From the cell containing the given text, extract its center point as (X, Y) coordinate. 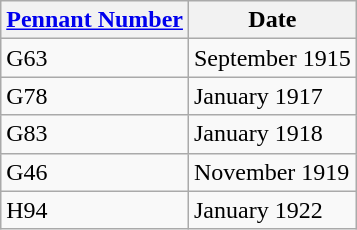
G83 (95, 134)
Date (272, 20)
H94 (95, 210)
January 1922 (272, 210)
November 1919 (272, 172)
G63 (95, 58)
G46 (95, 172)
January 1918 (272, 134)
Pennant Number (95, 20)
January 1917 (272, 96)
September 1915 (272, 58)
G78 (95, 96)
